For the text-containing cell, return its midpoint in [X, Y] coordinate format. 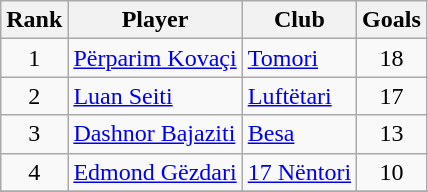
Rank [34, 20]
17 [392, 96]
17 Nëntori [299, 172]
10 [392, 172]
Besa [299, 134]
2 [34, 96]
1 [34, 58]
Player [155, 20]
Dashnor Bajaziti [155, 134]
Club [299, 20]
Përparim Kovaçi [155, 58]
4 [34, 172]
Edmond Gëzdari [155, 172]
Goals [392, 20]
18 [392, 58]
3 [34, 134]
Luan Seiti [155, 96]
Tomori [299, 58]
13 [392, 134]
Luftëtari [299, 96]
